Return [x, y] of the center of cell containing provided text 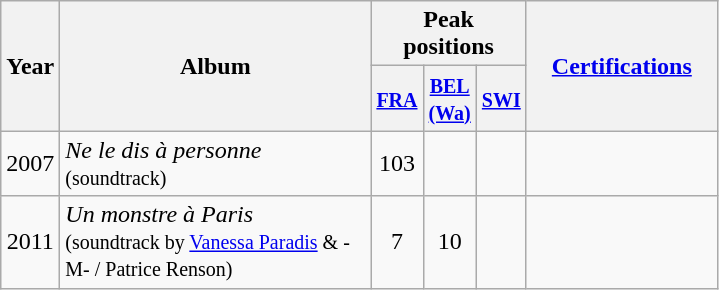
Certifications [622, 66]
2007 [30, 164]
Ne le dis à personne (soundtrack) [216, 164]
10 [450, 242]
7 [397, 242]
Album [216, 66]
Un monstre à Paris (soundtrack by Vanessa Paradis & -M- / Patrice Renson) [216, 242]
103 [397, 164]
Peak positions [448, 34]
FRA [397, 98]
BEL (Wa) [450, 98]
SWI [501, 98]
Year [30, 66]
2011 [30, 242]
